Determine the [X, Y] coordinate at the center of the cell enclosing the given text.  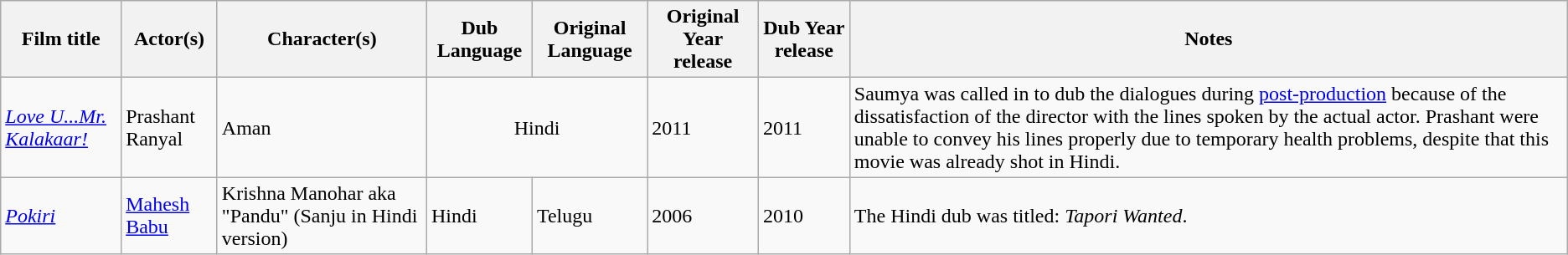
Telugu [590, 216]
Aman [322, 127]
Krishna Manohar aka "Pandu" (Sanju in Hindi version) [322, 216]
The Hindi dub was titled: Tapori Wanted. [1208, 216]
Prashant Ranyal [169, 127]
Actor(s) [169, 39]
Love U...Mr. Kalakaar! [61, 127]
2010 [804, 216]
Original Year release [704, 39]
Film title [61, 39]
Pokiri [61, 216]
Mahesh Babu [169, 216]
Notes [1208, 39]
Dub Year release [804, 39]
2006 [704, 216]
Original Language [590, 39]
Character(s) [322, 39]
Dub Language [479, 39]
